Return [x, y] of the center of cell containing provided text 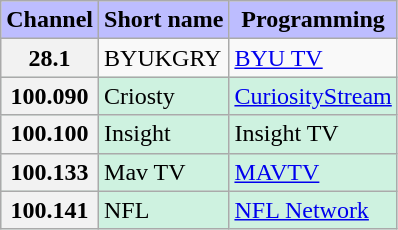
Channel [50, 20]
100.133 [50, 172]
Insight TV [313, 134]
28.1 [50, 58]
100.100 [50, 134]
MAVTV [313, 172]
Insight [164, 134]
Programming [313, 20]
Criosty [164, 96]
BYU TV [313, 58]
Mav TV [164, 172]
NFL [164, 210]
100.090 [50, 96]
Short name [164, 20]
CuriosityStream [313, 96]
BYUKGRY [164, 58]
100.141 [50, 210]
NFL Network [313, 210]
